Detect which cell encompasses the target text, then output its (x, y) center coordinate. 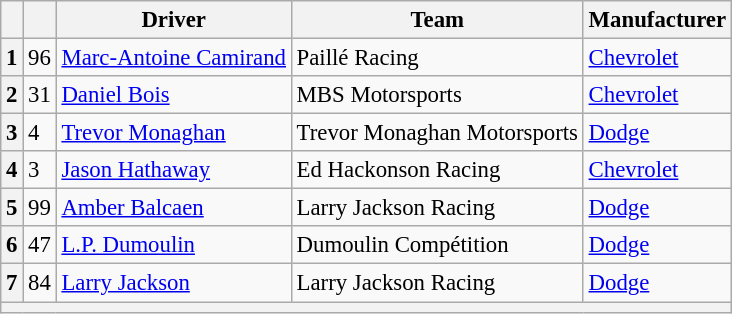
5 (12, 208)
7 (12, 283)
Larry Jackson (174, 283)
MBS Motorsports (437, 95)
99 (40, 208)
Manufacturer (657, 20)
Ed Hackonson Racing (437, 170)
Team (437, 20)
Paillé Racing (437, 58)
Dumoulin Compétition (437, 245)
2 (12, 95)
Trevor Monaghan Motorsports (437, 133)
Daniel Bois (174, 95)
47 (40, 245)
96 (40, 58)
31 (40, 95)
Jason Hathaway (174, 170)
L.P. Dumoulin (174, 245)
84 (40, 283)
Trevor Monaghan (174, 133)
6 (12, 245)
Amber Balcaen (174, 208)
1 (12, 58)
Marc-Antoine Camirand (174, 58)
Driver (174, 20)
